Scan for the cell matching the given text and deliver its (x, y) coordinate at center. 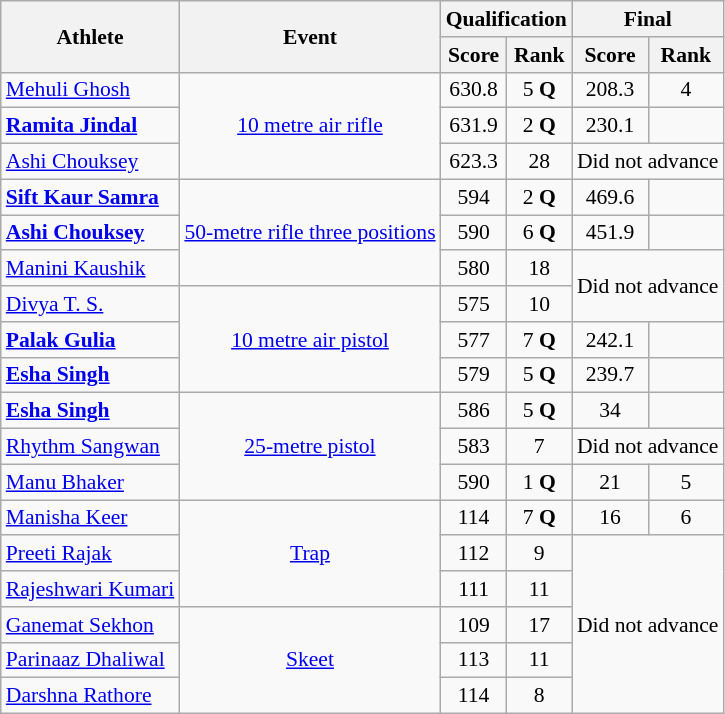
Athlete (90, 36)
16 (610, 518)
242.1 (610, 340)
Manu Bhaker (90, 482)
Final (648, 19)
5 (686, 482)
109 (474, 625)
Rajeshwari Kumari (90, 589)
4 (686, 90)
1 Q (540, 482)
Mehuli Ghosh (90, 90)
580 (474, 269)
Trap (310, 554)
Parinaaz Dhaliwal (90, 660)
Qualification (506, 19)
575 (474, 304)
112 (474, 554)
Palak Gulia (90, 340)
17 (540, 625)
Ramita Jindal (90, 126)
25-metre pistol (310, 446)
Event (310, 36)
Manisha Keer (90, 518)
9 (540, 554)
Rhythm Sangwan (90, 447)
230.1 (610, 126)
10 metre air rifle (310, 126)
34 (610, 411)
579 (474, 375)
Ganemat Sekhon (90, 625)
113 (474, 660)
239.7 (610, 375)
28 (540, 162)
451.9 (610, 233)
577 (474, 340)
583 (474, 447)
8 (540, 696)
586 (474, 411)
469.6 (610, 197)
Preeti Rajak (90, 554)
18 (540, 269)
594 (474, 197)
208.3 (610, 90)
7 (540, 447)
50-metre rifle three positions (310, 232)
Manini Kaushik (90, 269)
623.3 (474, 162)
Skeet (310, 660)
Darshna Rathore (90, 696)
6 (686, 518)
21 (610, 482)
111 (474, 589)
631.9 (474, 126)
Divya T. S. (90, 304)
630.8 (474, 90)
6 Q (540, 233)
10 metre air pistol (310, 340)
Sift Kaur Samra (90, 197)
10 (540, 304)
